Pinpoint the cell where the given text exists, returning its [x, y] midpoint coordinate. 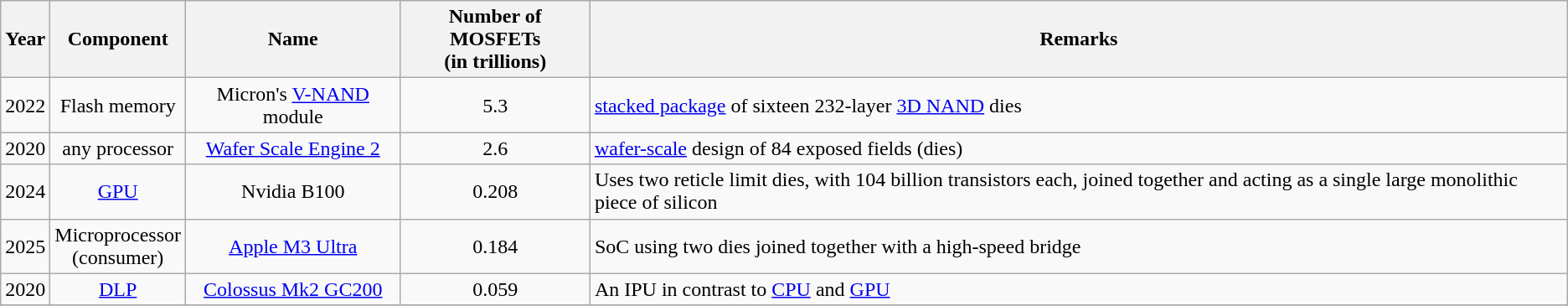
An IPU in contrast to CPU and GPU [1079, 289]
0.184 [495, 246]
Flash memory [118, 106]
2.6 [495, 148]
Micron's V-NAND module [293, 106]
Colossus Mk2 GC200 [293, 289]
any processor [118, 148]
Remarks [1079, 39]
Number of MOSFETs (in trillions) [495, 39]
0.208 [495, 191]
Wafer Scale Engine 2 [293, 148]
Component [118, 39]
DLP [118, 289]
2022 [25, 106]
Nvidia B100 [293, 191]
0.059 [495, 289]
Apple M3 Ultra [293, 246]
Uses two reticle limit dies, with 104 billion transistors each, joined together and acting as a single large monolithic piece of silicon [1079, 191]
Microprocessor (consumer) [118, 246]
2024 [25, 191]
2025 [25, 246]
Name [293, 39]
GPU [118, 191]
wafer-scale design of 84 exposed fields (dies) [1079, 148]
Year [25, 39]
stacked package of sixteen 232-layer 3D NAND dies [1079, 106]
SoC using two dies joined together with a high-speed bridge [1079, 246]
5.3 [495, 106]
